Identify which cell holds the provided text, then report its (X, Y) central coordinate. 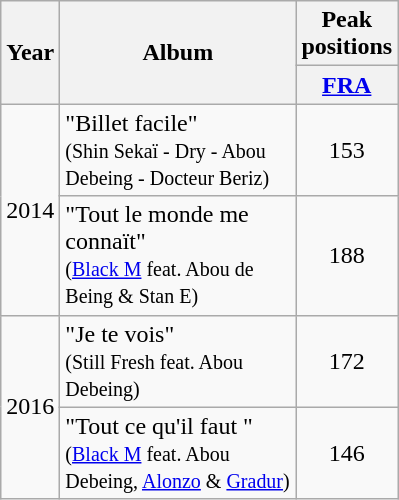
Album (178, 52)
188 (347, 256)
2014 (30, 210)
"Tout le monde me connaït"(Black M feat. Abou de Being & Stan E) (178, 256)
Peak positions (347, 34)
146 (347, 453)
"Je te vois"(Still Fresh feat. Abou Debeing) (178, 361)
172 (347, 361)
"Tout ce qu'il faut "(Black M feat. Abou Debeing, Alonzo & Gradur) (178, 453)
FRA (347, 85)
153 (347, 150)
Year (30, 52)
"Billet facile"(Shin Sekaï - Dry - Abou Debeing - Docteur Beriz) (178, 150)
2016 (30, 407)
